Pinpoint the cell where the given text exists, returning its (X, Y) midpoint coordinate. 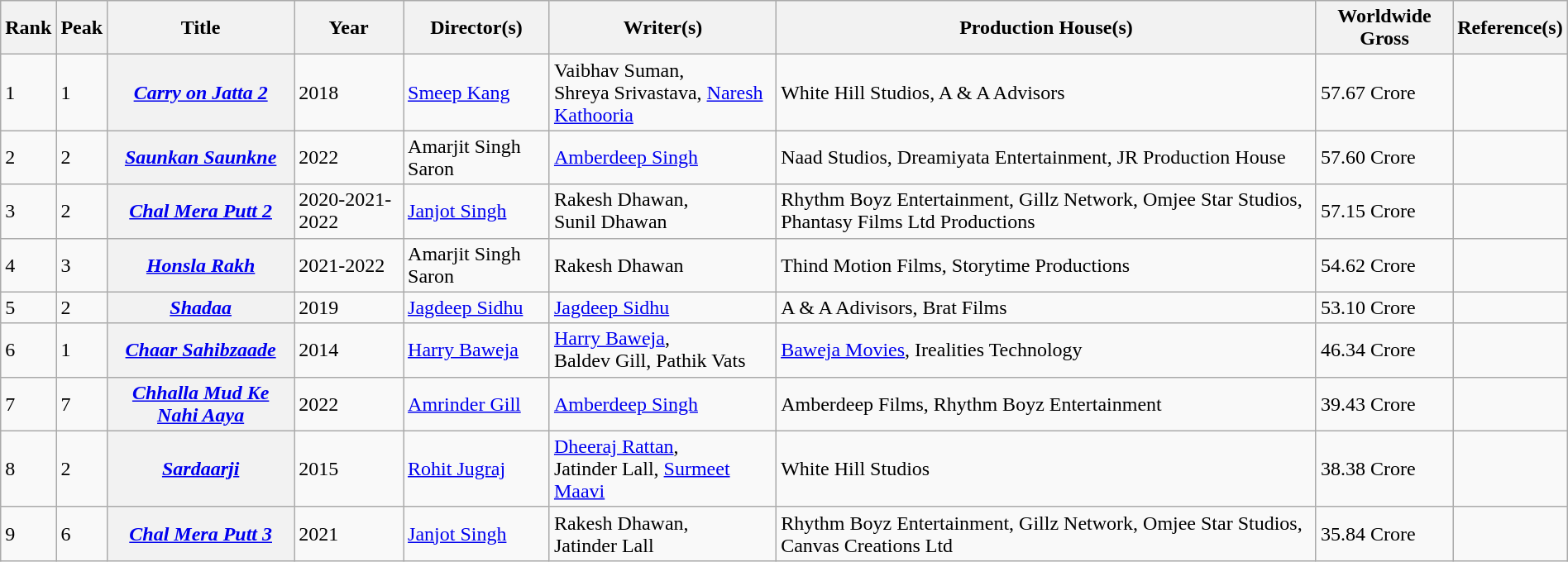
2014 (349, 350)
Chaar Sahibzaade (201, 350)
Amberdeep Films, Rhythm Boyz Entertainment (1047, 403)
Shadaa (201, 307)
Harry Baweja,Baldev Gill, Pathik Vats (662, 350)
57.60 Crore (1384, 157)
Chal Mera Putt 2 (201, 212)
9 (28, 534)
53.10 Crore (1384, 307)
Rakesh Dhawan (662, 264)
2021-2022 (349, 264)
Baweja Movies, Irealities Technology (1047, 350)
Rank (28, 28)
2019 (349, 307)
Naad Studios, Dreamiyata Entertainment, JR Production House (1047, 157)
Rhythm Boyz Entertainment, Gillz Network, Omjee Star Studios, Canvas Creations Ltd (1047, 534)
2021 (349, 534)
8 (28, 469)
Honsla Rakh (201, 264)
Production House(s) (1047, 28)
Rakesh Dhawan,Jatinder Lall (662, 534)
Rhythm Boyz Entertainment, Gillz Network, Omjee Star Studios, Phantasy Films Ltd Productions (1047, 212)
Rakesh Dhawan,Sunil Dhawan (662, 212)
39.43 Crore (1384, 403)
57.67 Crore (1384, 93)
Thind Motion Films, Storytime Productions (1047, 264)
4 (28, 264)
Saunkan Saunkne (201, 157)
Chal Mera Putt 3 (201, 534)
2020-2021-2022 (349, 212)
46.34 Crore (1384, 350)
57.15 Crore (1384, 212)
Reference(s) (1510, 28)
Director(s) (476, 28)
Carry on Jatta 2 (201, 93)
A & A Adivisors, Brat Films (1047, 307)
2015 (349, 469)
2018 (349, 93)
5 (28, 307)
White Hill Studios (1047, 469)
Vaibhav Suman,Shreya Srivastava, Naresh Kathooria (662, 93)
Sardaarji (201, 469)
White Hill Studios, A & A Advisors (1047, 93)
Amrinder Gill (476, 403)
Peak (82, 28)
Harry Baweja (476, 350)
Smeep Kang (476, 93)
Year (349, 28)
Writer(s) (662, 28)
35.84 Crore (1384, 534)
Rohit Jugraj (476, 469)
Chhalla Mud Ke Nahi Aaya (201, 403)
38.38 Crore (1384, 469)
Worldwide Gross (1384, 28)
Title (201, 28)
54.62 Crore (1384, 264)
Dheeraj Rattan,Jatinder Lall, Surmeet Maavi (662, 469)
